From the cell containing the given text, extract its center point as [X, Y] coordinate. 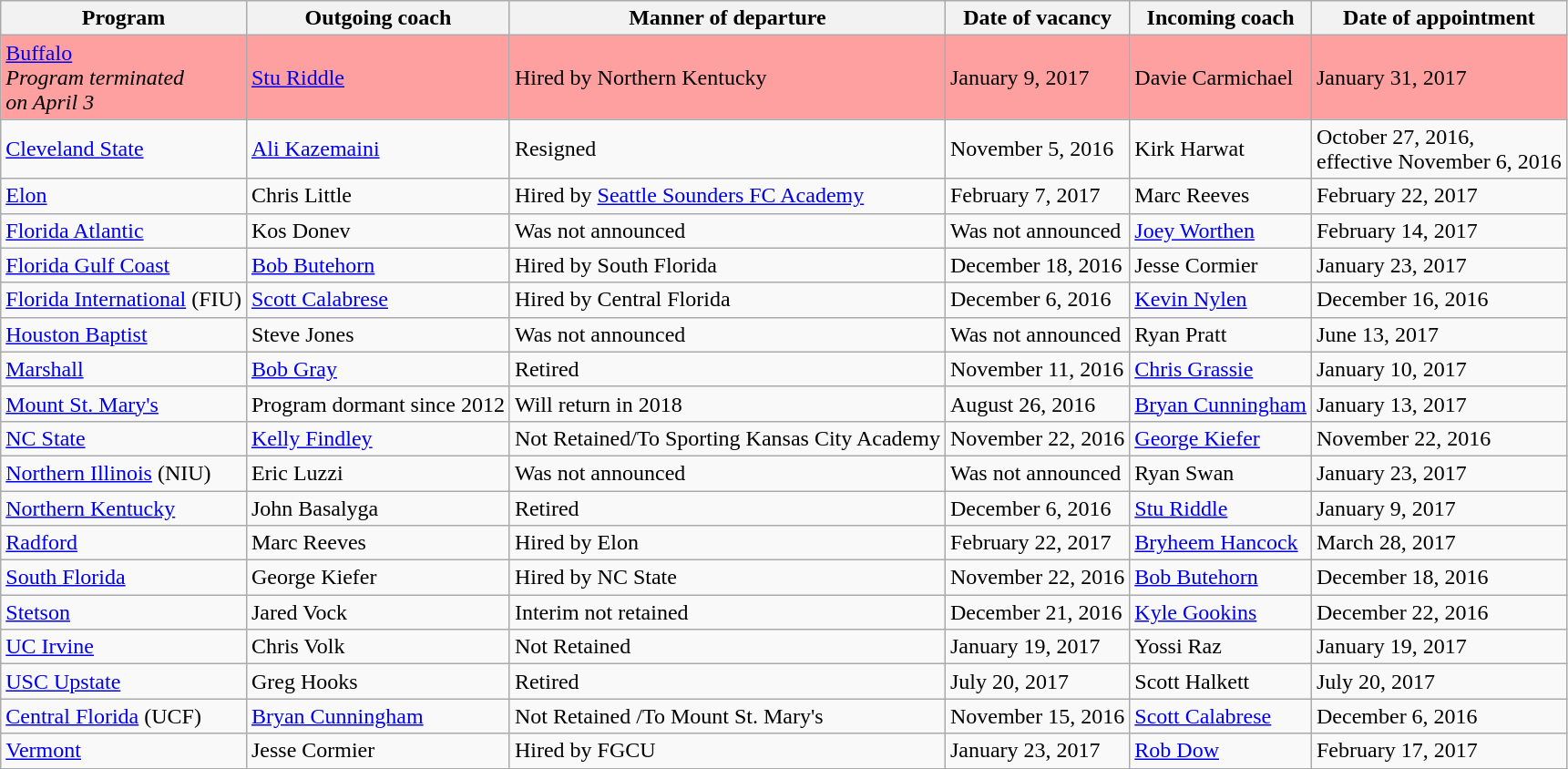
Chris Volk [377, 647]
Hired by FGCU [727, 751]
Resigned [727, 149]
Stetson [124, 612]
March 28, 2017 [1439, 543]
January 13, 2017 [1439, 404]
USC Upstate [124, 682]
January 10, 2017 [1439, 369]
Date of vacancy [1037, 18]
Not Retained [727, 647]
Marshall [124, 369]
Kevin Nylen [1221, 300]
Mount St. Mary's [124, 404]
Incoming coach [1221, 18]
NC State [124, 438]
November 15, 2016 [1037, 716]
Yossi Raz [1221, 647]
Eric Luzzi [377, 473]
Hired by NC State [727, 578]
Hired by Seattle Sounders FC Academy [727, 196]
June 13, 2017 [1439, 334]
Not Retained /To Mount St. Mary's [727, 716]
Radford [124, 543]
Florida International (FIU) [124, 300]
Greg Hooks [377, 682]
Ryan Pratt [1221, 334]
Program dormant since 2012 [377, 404]
Central Florida (UCF) [124, 716]
Not Retained/To Sporting Kansas City Academy [727, 438]
Florida Gulf Coast [124, 265]
Joey Worthen [1221, 231]
BuffaloProgram terminatedon April 3 [124, 77]
Kos Donev [377, 231]
October 27, 2016,effective November 6, 2016 [1439, 149]
Cleveland State [124, 149]
Houston Baptist [124, 334]
Ali Kazemaini [377, 149]
Chris Little [377, 196]
Jared Vock [377, 612]
December 22, 2016 [1439, 612]
John Basalyga [377, 508]
Program [124, 18]
February 17, 2017 [1439, 751]
August 26, 2016 [1037, 404]
Hired by Central Florida [727, 300]
January 31, 2017 [1439, 77]
Steve Jones [377, 334]
Chris Grassie [1221, 369]
Manner of departure [727, 18]
Outgoing coach [377, 18]
UC Irvine [124, 647]
February 7, 2017 [1037, 196]
Northern Illinois (NIU) [124, 473]
Bob Gray [377, 369]
Kyle Gookins [1221, 612]
Interim not retained [727, 612]
Davie Carmichael [1221, 77]
South Florida [124, 578]
Rob Dow [1221, 751]
December 21, 2016 [1037, 612]
February 14, 2017 [1439, 231]
Hired by Northern Kentucky [727, 77]
Scott Halkett [1221, 682]
Northern Kentucky [124, 508]
Bryheem Hancock [1221, 543]
Kelly Findley [377, 438]
Florida Atlantic [124, 231]
December 16, 2016 [1439, 300]
Ryan Swan [1221, 473]
Hired by Elon [727, 543]
Will return in 2018 [727, 404]
Kirk Harwat [1221, 149]
November 5, 2016 [1037, 149]
Vermont [124, 751]
November 11, 2016 [1037, 369]
Date of appointment [1439, 18]
Hired by South Florida [727, 265]
Elon [124, 196]
